From the cell containing the given text, extract its center point as [X, Y] coordinate. 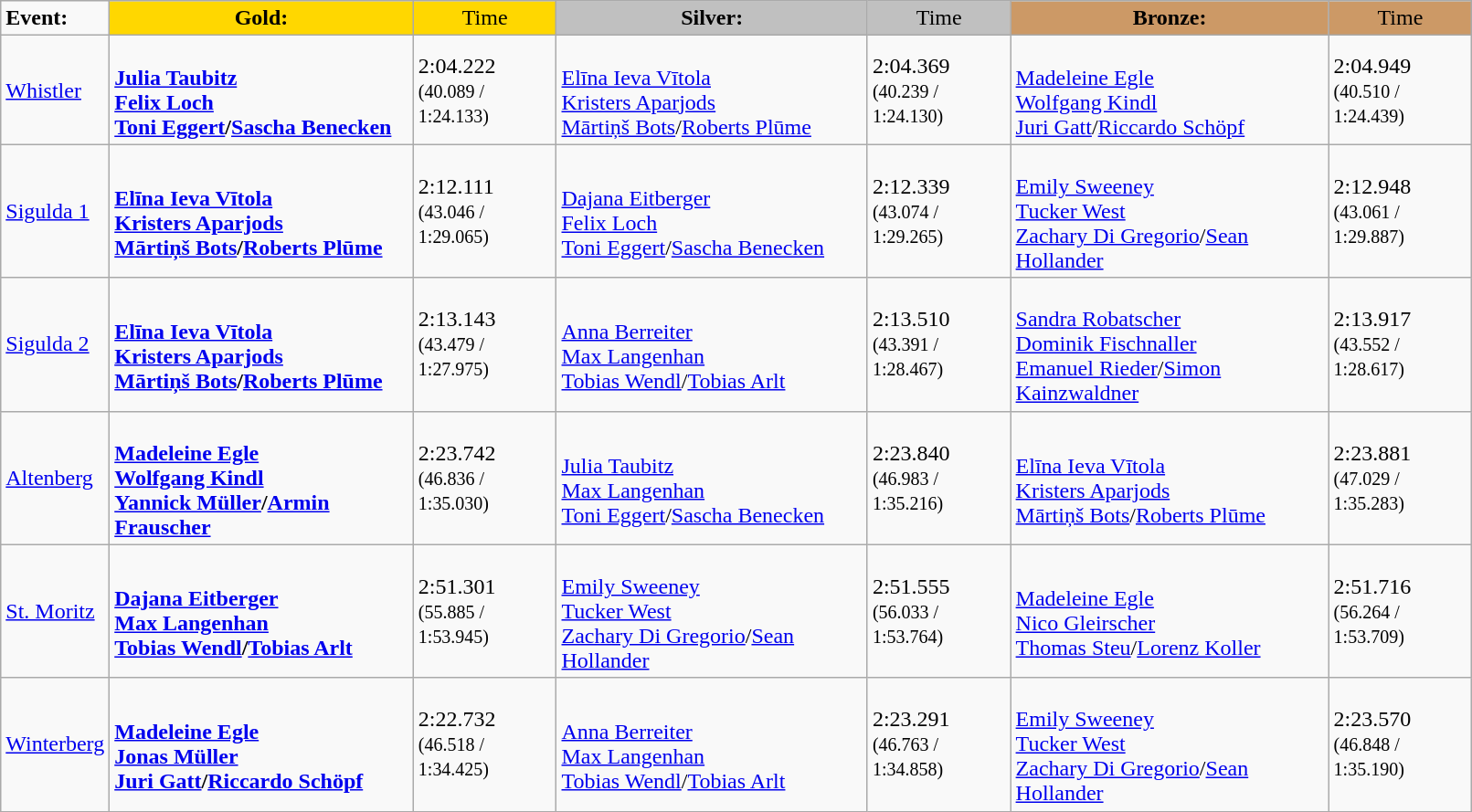
2:04.949(40.510 / 1:24.439) [1400, 90]
Gold: [261, 18]
2:22.732(46.518 / 1:34.425) [484, 744]
2:04.369(40.239 / 1:24.130) [939, 90]
Madeleine EgleJonas MüllerJuri Gatt/Riccardo Schöpf [261, 744]
2:51.716(56.264 / 1:53.709) [1400, 611]
2:12.948(43.061 / 1:29.887) [1400, 211]
Sigulda 1 [55, 211]
Dajana EitbergerFelix LochToni Eggert/Sascha Benecken [712, 211]
Sigulda 2 [55, 344]
Winterberg [55, 744]
2:12.339(43.074 / 1:29.265) [939, 211]
Event: [55, 18]
2:13.510(43.391 / 1:28.467) [939, 344]
Julia TaubitzMax LangenhanToni Eggert/Sascha Benecken [712, 478]
2:51.301(55.885 / 1:53.945) [484, 611]
2:13.917(43.552 / 1:28.617) [1400, 344]
Altenberg [55, 478]
Dajana EitbergerMax LangenhanTobias Wendl/Tobias Arlt [261, 611]
2:23.570(46.848 / 1:35.190) [1400, 744]
2:23.742(46.836 / 1:35.030) [484, 478]
Bronze: [1170, 18]
2:04.222(40.089 / 1:24.133) [484, 90]
St. Moritz [55, 611]
Madeleine EgleWolfgang KindlYannick Müller/Armin Frauscher [261, 478]
Julia TaubitzFelix LochToni Eggert/Sascha Benecken [261, 90]
2:51.555(56.033 / 1:53.764) [939, 611]
2:12.111(43.046 / 1:29.065) [484, 211]
2:23.881(47.029 / 1:35.283) [1400, 478]
2:23.840(46.983 / 1:35.216) [939, 478]
Silver: [712, 18]
Whistler [55, 90]
2:23.291(46.763 / 1:34.858) [939, 744]
2:13.143(43.479 / 1:27.975) [484, 344]
Madeleine EgleWolfgang KindlJuri Gatt/Riccardo Schöpf [1170, 90]
Sandra RobatscherDominik FischnallerEmanuel Rieder/Simon Kainzwaldner [1170, 344]
Madeleine EgleNico GleirscherThomas Steu/Lorenz Koller [1170, 611]
